Scan for the cell matching the given text and deliver its (x, y) coordinate at center. 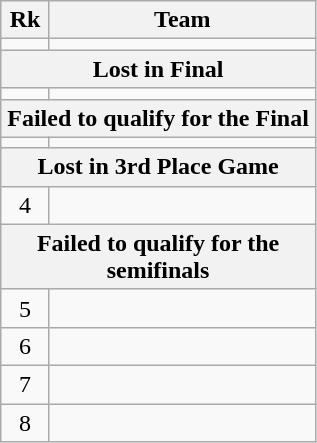
6 (26, 346)
Lost in Final (158, 69)
7 (26, 384)
Team (182, 20)
5 (26, 308)
4 (26, 205)
Failed to qualify for the Final (158, 118)
8 (26, 423)
Failed to qualify for the semifinals (158, 256)
Rk (26, 20)
Lost in 3rd Place Game (158, 167)
